Return (X, Y) of the center of cell containing provided text 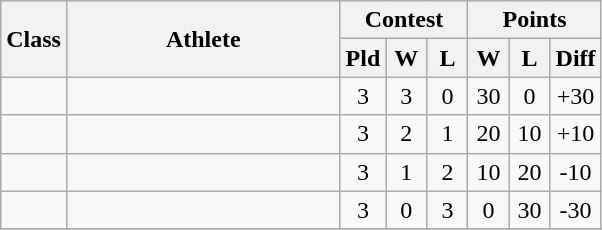
Athlete (203, 39)
Points (534, 20)
Pld (363, 58)
-30 (576, 210)
+30 (576, 96)
-10 (576, 172)
Contest (404, 20)
Class (34, 39)
+10 (576, 134)
Diff (576, 58)
